Detect which cell encompasses the target text, then output its [x, y] center coordinate. 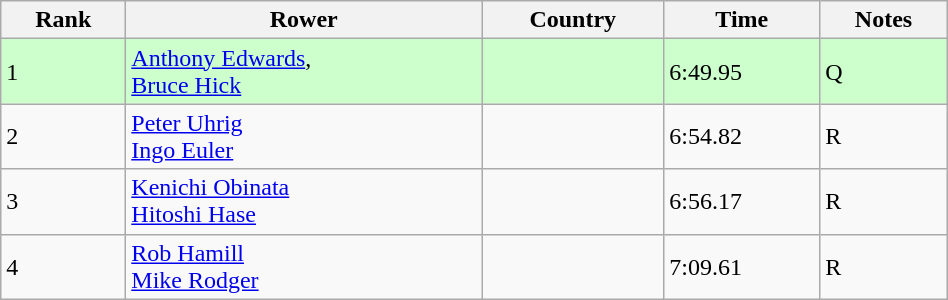
Rower [304, 20]
Q [884, 72]
Anthony Edwards, Bruce Hick [304, 72]
4 [64, 266]
2 [64, 136]
6:54.82 [742, 136]
Rob Hamill Mike Rodger [304, 266]
3 [64, 202]
Notes [884, 20]
6:49.95 [742, 72]
7:09.61 [742, 266]
Kenichi Obinata Hitoshi Hase [304, 202]
Country [573, 20]
Peter Uhrig Ingo Euler [304, 136]
Rank [64, 20]
6:56.17 [742, 202]
1 [64, 72]
Time [742, 20]
